Search for the cell housing the specified text and yield its [X, Y] center coordinate. 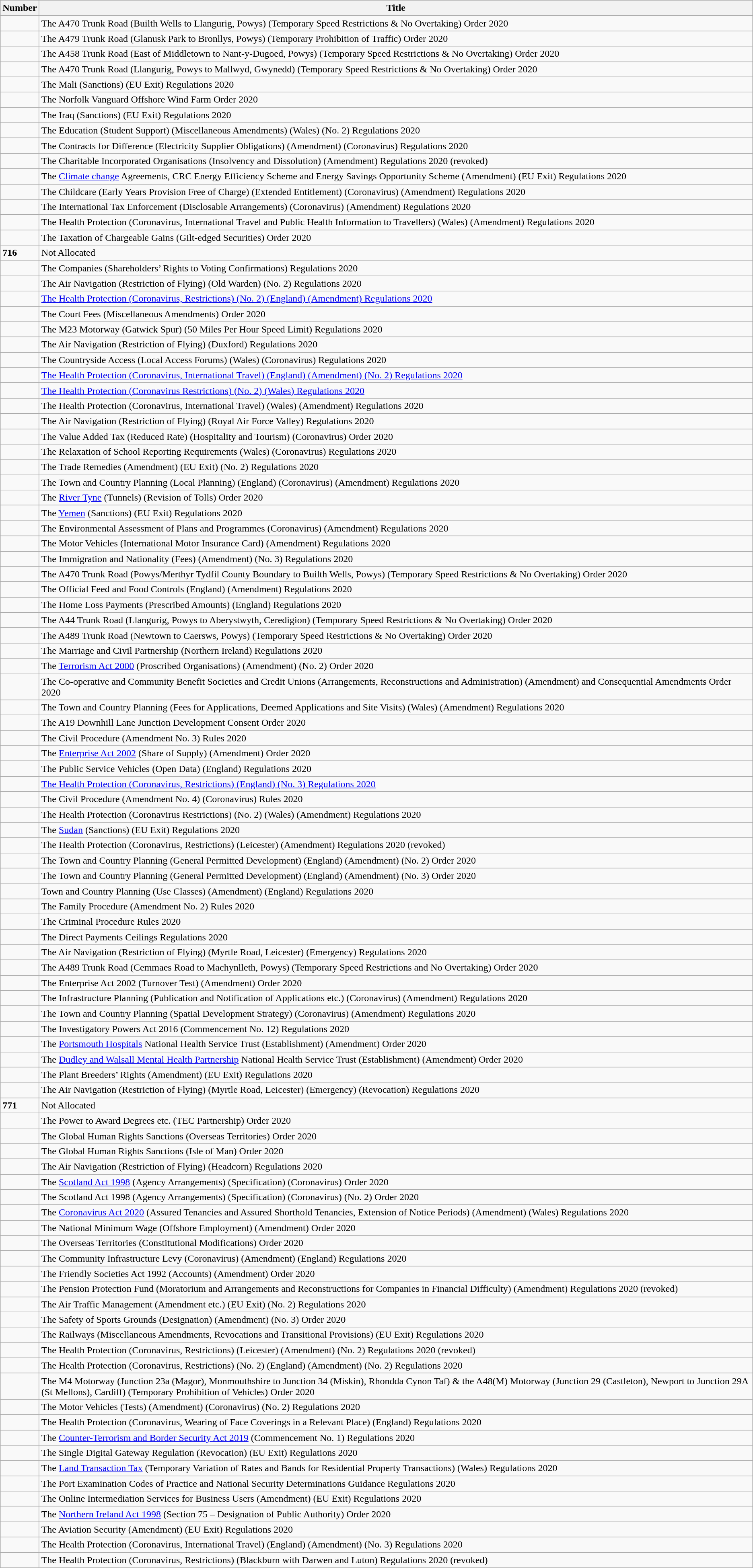
The Dudley and Walsall Mental Health Partnership National Health Service Trust (Establishment) (Amendment) Order 2020 [396, 1059]
The A470 Trunk Road (Powys/Merthyr Tydfil County Boundary to Builth Wells, Powys) (Temporary Speed Restrictions & No Overtaking) Order 2020 [396, 574]
The Contracts for Difference (Electricity Supplier Obligations) (Amendment) (Coronavirus) Regulations 2020 [396, 146]
The Health Protection (Coronavirus, Restrictions) (Leicester) (Amendment) (No. 2) Regulations 2020 (revoked) [396, 1350]
The Relaxation of School Reporting Requirements (Wales) (Coronavirus) Regulations 2020 [396, 452]
The Power to Award Degrees etc. (TEC Partnership) Order 2020 [396, 1121]
The Aviation Security (Amendment) (EU Exit) Regulations 2020 [396, 1529]
The Air Navigation (Restriction of Flying) (Myrtle Road, Leicester) (Emergency) (Revocation) Regulations 2020 [396, 1090]
The Education (Student Support) (Miscellaneous Amendments) (Wales) (No. 2) Regulations 2020 [396, 130]
The Home Loss Payments (Prescribed Amounts) (England) Regulations 2020 [396, 605]
The Port Examination Codes of Practice and National Security Determinations Guidance Regulations 2020 [396, 1484]
The Health Protection (Coronavirus, Restrictions) (No. 2) (England) (Amendment) Regulations 2020 [396, 299]
The Motor Vehicles (Tests) (Amendment) (Coronavirus) (No. 2) Regulations 2020 [396, 1407]
The Scotland Act 1998 (Agency Arrangements) (Specification) (Coronavirus) Order 2020 [396, 1182]
The A19 Downhill Lane Junction Development Consent Order 2020 [396, 723]
The Online Intermediation Services for Business Users (Amendment) (EU Exit) Regulations 2020 [396, 1499]
The Iraq (Sanctions) (EU Exit) Regulations 2020 [396, 115]
The Health Protection (Coronavirus, Restrictions) (Blackburn with Darwen and Luton) Regulations 2020 (revoked) [396, 1560]
The Safety of Sports Grounds (Designation) (Amendment) (No. 3) Order 2020 [396, 1320]
The Court Fees (Miscellaneous Amendments) Order 2020 [396, 314]
The Railways (Miscellaneous Amendments, Revocations and Transitional Provisions) (EU Exit) Regulations 2020 [396, 1335]
The Scotland Act 1998 (Agency Arrangements) (Specification) (Coronavirus) (No. 2) Order 2020 [396, 1197]
The A470 Trunk Road (Llangurig, Powys to Mallwyd, Gwynedd) (Temporary Speed Restrictions & No Overtaking) Order 2020 [396, 69]
The Air Traffic Management (Amendment etc.) (EU Exit) (No. 2) Regulations 2020 [396, 1304]
The Trade Remedies (Amendment) (EU Exit) (No. 2) Regulations 2020 [396, 467]
The Overseas Territories (Constitutional Modifications) Order 2020 [396, 1243]
The Health Protection (Coronavirus, International Travel) (Wales) (Amendment) Regulations 2020 [396, 406]
The Portsmouth Hospitals National Health Service Trust (Establishment) (Amendment) Order 2020 [396, 1044]
The Terrorism Act 2000 (Proscribed Organisations) (Amendment) (No. 2) Order 2020 [396, 666]
The Town and Country Planning (Local Planning) (England) (Coronavirus) (Amendment) Regulations 2020 [396, 482]
The A479 Trunk Road (Glanusk Park to Bronllys, Powys) (Temporary Prohibition of Traffic) Order 2020 [396, 39]
716 [20, 253]
The Town and Country Planning (Spatial Development Strategy) (Coronavirus) (Amendment) Regulations 2020 [396, 1014]
The Community Infrastructure Levy (Coronavirus) (Amendment) (England) Regulations 2020 [396, 1258]
The Northern Ireland Act 1998 (Section 75 – Designation of Public Authority) Order 2020 [396, 1514]
The Direct Payments Ceilings Regulations 2020 [396, 937]
The Civil Procedure (Amendment No. 4) (Coronavirus) Rules 2020 [396, 799]
The Air Navigation (Restriction of Flying) (Old Warden) (No. 2) Regulations 2020 [396, 283]
The Health Protection (Coronavirus, Restrictions) (England) (No. 3) Regulations 2020 [396, 784]
Number [20, 8]
The Childcare (Early Years Provision Free of Charge) (Extended Entitlement) (Coronavirus) (Amendment) Regulations 2020 [396, 192]
The Mali (Sanctions) (EU Exit) Regulations 2020 [396, 84]
The A44 Trunk Road (Llangurig, Powys to Aberystwyth, Ceredigion) (Temporary Speed Restrictions & No Overtaking) Order 2020 [396, 620]
The Environmental Assessment of Plans and Programmes (Coronavirus) (Amendment) Regulations 2020 [396, 528]
The A489 Trunk Road (Newtown to Caersws, Powys) (Temporary Speed Restrictions & No Overtaking) Order 2020 [396, 635]
The Health Protection (Coronavirus, Restrictions) (No. 2) (England) (Amendment) (No. 2) Regulations 2020 [396, 1365]
The Global Human Rights Sanctions (Isle of Man) Order 2020 [396, 1151]
The Infrastructure Planning (Publication and Notification of Applications etc.) (Coronavirus) (Amendment) Regulations 2020 [396, 998]
The Enterprise Act 2002 (Share of Supply) (Amendment) Order 2020 [396, 753]
The Criminal Procedure Rules 2020 [396, 922]
The Town and Country Planning (General Permitted Development) (England) (Amendment) (No. 2) Order 2020 [396, 860]
The River Tyne (Tunnels) (Revision of Tolls) Order 2020 [396, 498]
The Town and Country Planning (General Permitted Development) (England) (Amendment) (No. 3) Order 2020 [396, 876]
The Health Protection (Coronavirus, Wearing of Face Coverings in a Relevant Place) (England) Regulations 2020 [396, 1422]
The Plant Breeders’ Rights (Amendment) (EU Exit) Regulations 2020 [396, 1075]
The Air Navigation (Restriction of Flying) (Royal Air Force Valley) Regulations 2020 [396, 421]
Town and Country Planning (Use Classes) (Amendment) (England) Regulations 2020 [396, 891]
The Official Feed and Food Controls (England) (Amendment) Regulations 2020 [396, 589]
The Motor Vehicles (International Motor Insurance Card) (Amendment) Regulations 2020 [396, 544]
The Climate change Agreements, CRC Energy Efficiency Scheme and Energy Savings Opportunity Scheme (Amendment) (EU Exit) Regulations 2020 [396, 176]
The Taxation of Chargeable Gains (Gilt-edged Securities) Order 2020 [396, 238]
The Health Protection (Coronavirus Restrictions) (No. 2) (Wales) Regulations 2020 [396, 390]
The Air Navigation (Restriction of Flying) (Myrtle Road, Leicester) (Emergency) Regulations 2020 [396, 952]
771 [20, 1105]
The M23 Motorway (Gatwick Spur) (50 Miles Per Hour Speed Limit) Regulations 2020 [396, 329]
The Sudan (Sanctions) (EU Exit) Regulations 2020 [396, 830]
The Health Protection (Coronavirus Restrictions) (No. 2) (Wales) (Amendment) Regulations 2020 [396, 815]
The Counter-Terrorism and Border Security Act 2019 (Commencement No. 1) Regulations 2020 [396, 1437]
The Enterprise Act 2002 (Turnover Test) (Amendment) Order 2020 [396, 983]
The International Tax Enforcement (Disclosable Arrangements) (Coronavirus) (Amendment) Regulations 2020 [396, 207]
The Health Protection (Coronavirus, International Travel) (England) (Amendment) (No. 2) Regulations 2020 [396, 375]
The Family Procedure (Amendment No. 2) Rules 2020 [396, 906]
The National Minimum Wage (Offshore Employment) (Amendment) Order 2020 [396, 1228]
The Health Protection (Coronavirus, Restrictions) (Leicester) (Amendment) Regulations 2020 (revoked) [396, 845]
The Public Service Vehicles (Open Data) (England) Regulations 2020 [396, 769]
The Investigatory Powers Act 2016 (Commencement No. 12) Regulations 2020 [396, 1029]
The Single Digital Gateway Regulation (Revocation) (EU Exit) Regulations 2020 [396, 1453]
The Land Transaction Tax (Temporary Variation of Rates and Bands for Residential Property Transactions) (Wales) Regulations 2020 [396, 1468]
The Friendly Societies Act 1992 (Accounts) (Amendment) Order 2020 [396, 1274]
The A458 Trunk Road (East of Middletown to Nant-y-Dugoed, Powys) (Temporary Speed Restrictions & No Overtaking) Order 2020 [396, 54]
The Health Protection (Coronavirus, International Travel) (England) (Amendment) (No. 3) Regulations 2020 [396, 1545]
The Countryside Access (Local Access Forums) (Wales) (Coronavirus) Regulations 2020 [396, 360]
The Yemen (Sanctions) (EU Exit) Regulations 2020 [396, 513]
The Coronavirus Act 2020 (Assured Tenancies and Assured Shorthold Tenancies, Extension of Notice Periods) (Amendment) (Wales) Regulations 2020 [396, 1213]
The Charitable Incorporated Organisations (Insolvency and Dissolution) (Amendment) Regulations 2020 (revoked) [396, 161]
The Companies (Shareholders’ Rights to Voting Confirmations) Regulations 2020 [396, 268]
Title [396, 8]
The Air Navigation (Restriction of Flying) (Duxford) Regulations 2020 [396, 345]
The A489 Trunk Road (Cemmaes Road to Machynlleth, Powys) (Temporary Speed Restrictions and No Overtaking) Order 2020 [396, 968]
The Norfolk Vanguard Offshore Wind Farm Order 2020 [396, 100]
The Immigration and Nationality (Fees) (Amendment) (No. 3) Regulations 2020 [396, 559]
The Town and Country Planning (Fees for Applications, Deemed Applications and Site Visits) (Wales) (Amendment) Regulations 2020 [396, 708]
The Value Added Tax (Reduced Rate) (Hospitality and Tourism) (Coronavirus) Order 2020 [396, 436]
The A470 Trunk Road (Builth Wells to Llangurig, Powys) (Temporary Speed Restrictions & No Overtaking) Order 2020 [396, 23]
The Civil Procedure (Amendment No. 3) Rules 2020 [396, 738]
The Health Protection (Coronavirus, International Travel and Public Health Information to Travellers) (Wales) (Amendment) Regulations 2020 [396, 222]
The Air Navigation (Restriction of Flying) (Headcorn) Regulations 2020 [396, 1166]
The Global Human Rights Sanctions (Overseas Territories) Order 2020 [396, 1136]
The Marriage and Civil Partnership (Northern Ireland) Regulations 2020 [396, 651]
